Scan for the cell matching the given text and deliver its [x, y] coordinate at center. 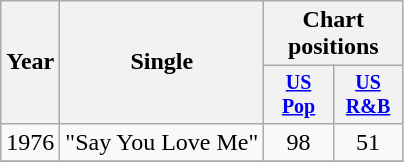
Year [30, 62]
Single [162, 62]
"Say You Love Me" [162, 142]
Chart positions [334, 34]
98 [298, 142]
USR&B [368, 94]
USPop [298, 94]
1976 [30, 142]
51 [368, 142]
